Locate the cell with the specified text and output its (X, Y) center coordinate. 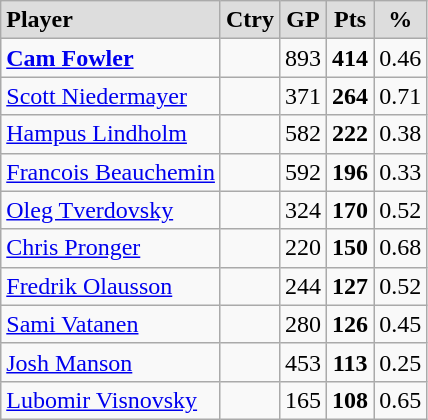
113 (350, 362)
Hampus Lindholm (111, 134)
Sami Vatanen (111, 324)
0.46 (400, 58)
0.65 (400, 400)
0.38 (400, 134)
165 (302, 400)
126 (350, 324)
170 (350, 210)
0.33 (400, 172)
Scott Niedermayer (111, 96)
264 (350, 96)
Oleg Tverdovsky (111, 210)
% (400, 20)
Josh Manson (111, 362)
414 (350, 58)
Fredrik Olausson (111, 286)
Pts (350, 20)
Lubomir Visnovsky (111, 400)
222 (350, 134)
Cam Fowler (111, 58)
0.45 (400, 324)
324 (302, 210)
196 (350, 172)
893 (302, 58)
453 (302, 362)
GP (302, 20)
244 (302, 286)
127 (350, 286)
108 (350, 400)
0.68 (400, 248)
280 (302, 324)
Player (111, 20)
Chris Pronger (111, 248)
Ctry (250, 20)
0.25 (400, 362)
150 (350, 248)
220 (302, 248)
582 (302, 134)
Francois Beauchemin (111, 172)
592 (302, 172)
371 (302, 96)
0.71 (400, 96)
